Capture the cell that displays the provided text and extract its (x, y) central coordinate. 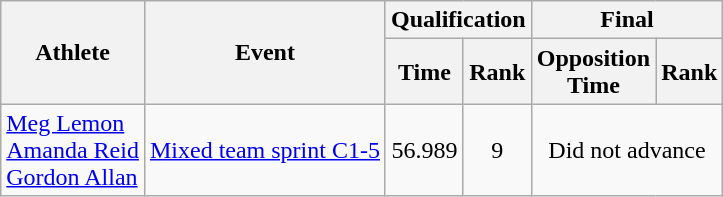
OppositionTime (593, 72)
Athlete (73, 52)
9 (497, 150)
56.989 (424, 150)
Time (424, 72)
Meg Lemon Amanda Reid Gordon Allan (73, 150)
Final (627, 20)
Qualification (458, 20)
Did not advance (627, 150)
Mixed team sprint C1-5 (264, 150)
Event (264, 52)
